Pinpoint the cell where the given text exists, returning its (x, y) midpoint coordinate. 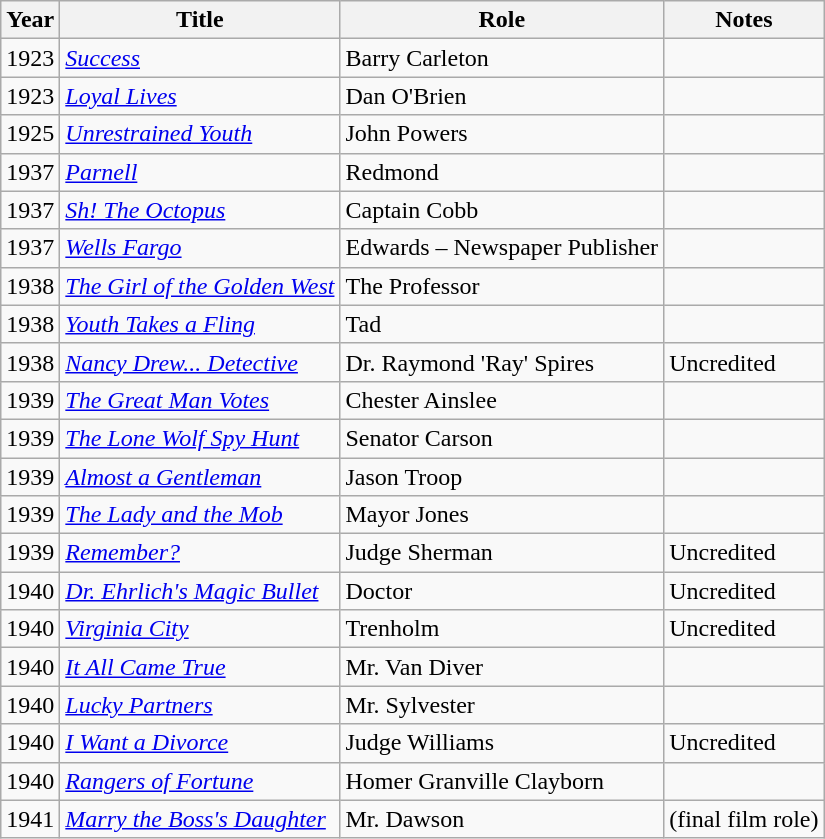
Edwards – Newspaper Publisher (502, 248)
Success (200, 58)
Tad (502, 324)
Virginia City (200, 629)
Almost a Gentleman (200, 477)
Youth Takes a Fling (200, 324)
Unrestrained Youth (200, 134)
Nancy Drew... Detective (200, 362)
It All Came True (200, 667)
The Lady and the Mob (200, 515)
1941 (30, 819)
John Powers (502, 134)
Year (30, 20)
Dan O'Brien (502, 96)
Rangers of Fortune (200, 781)
Mr. Dawson (502, 819)
Senator Carson (502, 438)
Captain Cobb (502, 210)
Wells Fargo (200, 248)
(final film role) (744, 819)
Loyal Lives (200, 96)
Remember? (200, 553)
Mr. Van Diver (502, 667)
Judge Williams (502, 743)
Doctor (502, 591)
Role (502, 20)
The Professor (502, 286)
The Girl of the Golden West (200, 286)
Parnell (200, 172)
Barry Carleton (502, 58)
1925 (30, 134)
Mr. Sylvester (502, 705)
Dr. Raymond 'Ray' Spires (502, 362)
Mayor Jones (502, 515)
Title (200, 20)
Trenholm (502, 629)
Homer Granville Clayborn (502, 781)
I Want a Divorce (200, 743)
The Great Man Votes (200, 400)
Notes (744, 20)
The Lone Wolf Spy Hunt (200, 438)
Marry the Boss's Daughter (200, 819)
Jason Troop (502, 477)
Dr. Ehrlich's Magic Bullet (200, 591)
Sh! The Octopus (200, 210)
Lucky Partners (200, 705)
Chester Ainslee (502, 400)
Judge Sherman (502, 553)
Redmond (502, 172)
